Detect which cell encompasses the target text, then output its [X, Y] center coordinate. 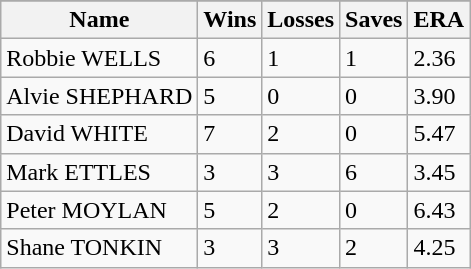
3.90 [439, 96]
Alvie SHEPHARD [100, 96]
3.45 [439, 172]
Shane TONKIN [100, 248]
6.43 [439, 210]
David WHITE [100, 134]
Losses [301, 20]
4.25 [439, 248]
Mark ETTLES [100, 172]
7 [230, 134]
Wins [230, 20]
Name [100, 20]
2.36 [439, 58]
Robbie WELLS [100, 58]
Saves [374, 20]
5.47 [439, 134]
ERA [439, 20]
Peter MOYLAN [100, 210]
